From the cell containing the given text, extract its center point as (x, y) coordinate. 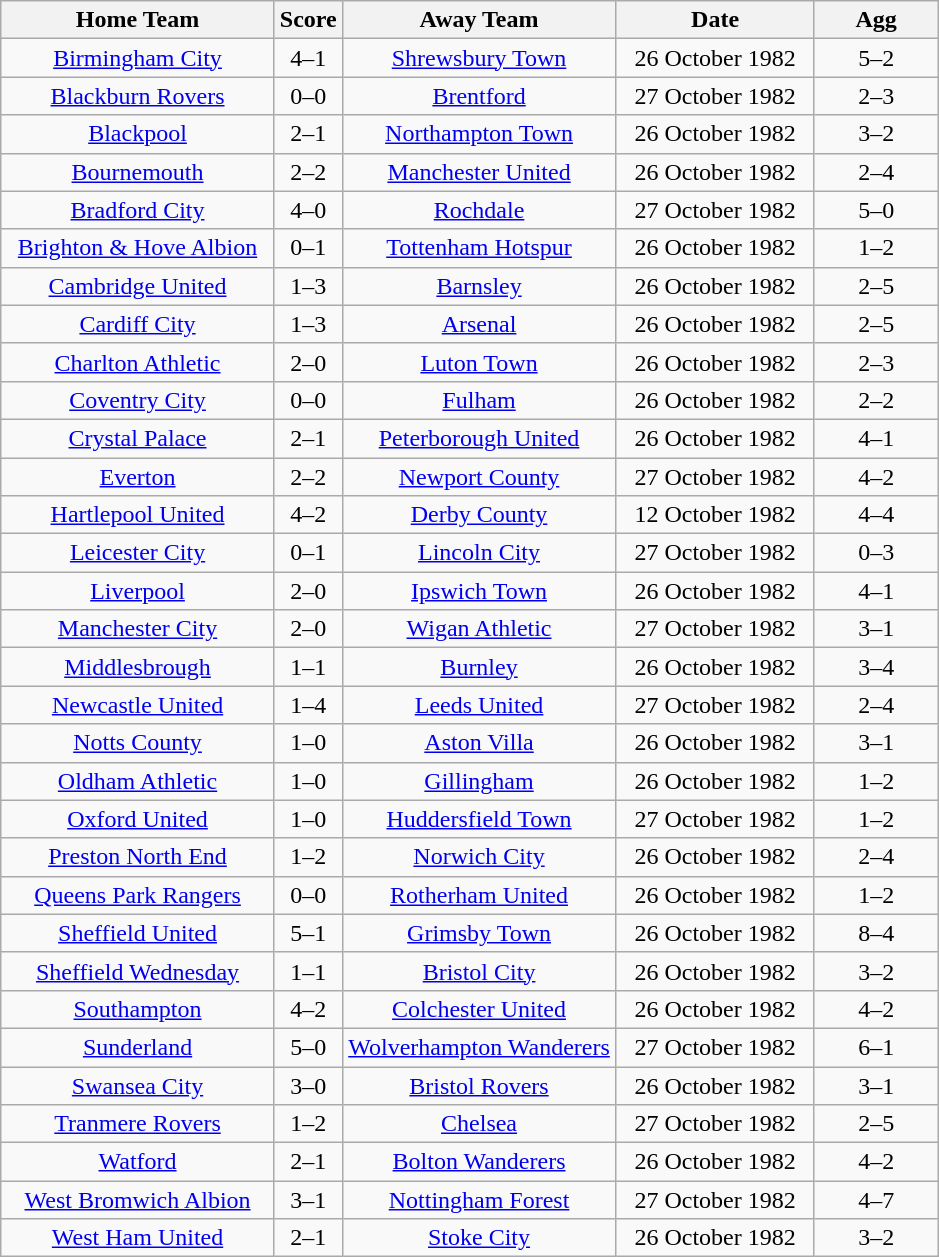
0–3 (876, 553)
Bradford City (138, 210)
Everton (138, 477)
Cardiff City (138, 324)
Brentford (479, 96)
Ipswich Town (479, 591)
5–1 (308, 933)
Sheffield Wednesday (138, 971)
Manchester City (138, 629)
West Ham United (138, 1238)
Burnley (479, 667)
Newcastle United (138, 705)
Sunderland (138, 1047)
4–0 (308, 210)
Blackpool (138, 134)
Stoke City (479, 1238)
Swansea City (138, 1085)
Derby County (479, 515)
Notts County (138, 743)
Newport County (479, 477)
Tranmere Rovers (138, 1124)
Gillingham (479, 781)
Southampton (138, 1009)
Middlesbrough (138, 667)
Bournemouth (138, 172)
Watford (138, 1162)
8–4 (876, 933)
5–2 (876, 58)
Away Team (479, 20)
West Bromwich Albion (138, 1200)
Fulham (479, 400)
Wolverhampton Wanderers (479, 1047)
4–4 (876, 515)
Chelsea (479, 1124)
Wigan Athletic (479, 629)
Cambridge United (138, 286)
Preston North End (138, 857)
Hartlepool United (138, 515)
Sheffield United (138, 933)
Huddersfield Town (479, 819)
Lincoln City (479, 553)
Barnsley (479, 286)
3–0 (308, 1085)
12 October 1982 (716, 515)
Oxford United (138, 819)
6–1 (876, 1047)
Blackburn Rovers (138, 96)
Manchester United (479, 172)
Rotherham United (479, 895)
Score (308, 20)
Shrewsbury Town (479, 58)
3–4 (876, 667)
Rochdale (479, 210)
Crystal Palace (138, 438)
Grimsby Town (479, 933)
Agg (876, 20)
Date (716, 20)
Oldham Athletic (138, 781)
Liverpool (138, 591)
Arsenal (479, 324)
Coventry City (138, 400)
Norwich City (479, 857)
Peterborough United (479, 438)
Brighton & Hove Albion (138, 248)
Bristol Rovers (479, 1085)
1–4 (308, 705)
Leeds United (479, 705)
Home Team (138, 20)
Queens Park Rangers (138, 895)
Tottenham Hotspur (479, 248)
Birmingham City (138, 58)
4–7 (876, 1200)
Charlton Athletic (138, 362)
Colchester United (479, 1009)
Luton Town (479, 362)
Bolton Wanderers (479, 1162)
Nottingham Forest (479, 1200)
Northampton Town (479, 134)
Aston Villa (479, 743)
Bristol City (479, 971)
Leicester City (138, 553)
